For the text-containing cell, return its midpoint in (x, y) coordinate format. 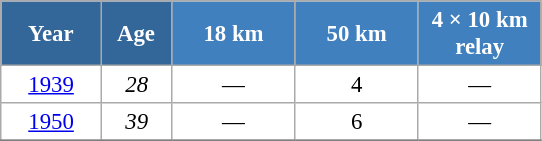
18 km (234, 34)
4 × 10 km relay (480, 34)
39 (136, 122)
1939 (52, 85)
Age (136, 34)
Year (52, 34)
1950 (52, 122)
50 km (356, 34)
4 (356, 85)
28 (136, 85)
6 (356, 122)
